Search for the cell housing the specified text and yield its [X, Y] center coordinate. 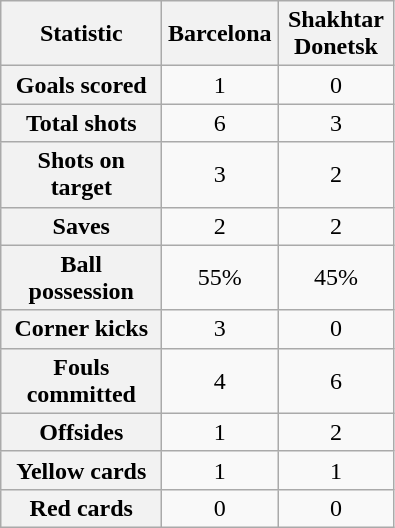
Shakhtar Donetsk [336, 34]
Corner kicks [82, 329]
45% [336, 278]
4 [220, 380]
Red cards [82, 508]
Fouls committed [82, 380]
Yellow cards [82, 470]
Ball possession [82, 278]
Barcelona [220, 34]
Total shots [82, 123]
Offsides [82, 432]
55% [220, 278]
Saves [82, 226]
Goals scored [82, 85]
Statistic [82, 34]
Shots on target [82, 174]
